Detect which cell encompasses the target text, then output its [X, Y] center coordinate. 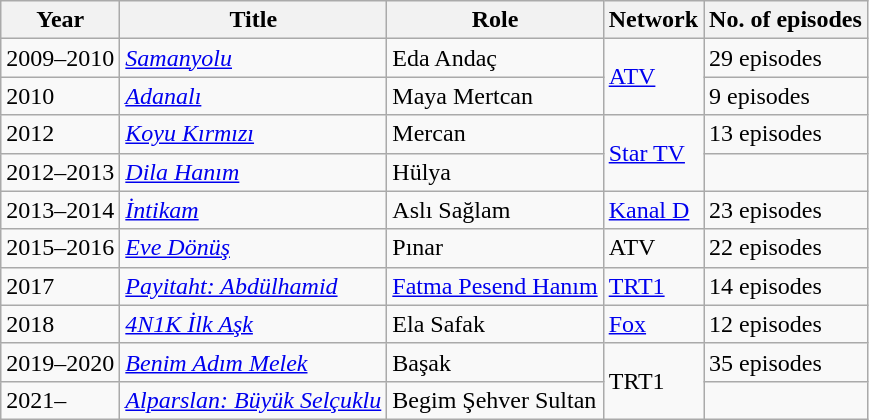
Koyu Kırmızı [254, 134]
Title [254, 20]
2019–2020 [60, 362]
13 episodes [786, 134]
Aslı Sağlam [495, 210]
Payitaht: Abdülhamid [254, 286]
4N1K İlk Aşk [254, 324]
Eve Dönüş [254, 248]
2012–2013 [60, 172]
2010 [60, 96]
2017 [60, 286]
Fatma Pesend Hanım [495, 286]
Adanalı [254, 96]
Dila Hanım [254, 172]
12 episodes [786, 324]
Star TV [653, 153]
2021– [60, 400]
Begim Şehver Sultan [495, 400]
23 episodes [786, 210]
2009–2010 [60, 58]
22 episodes [786, 248]
29 episodes [786, 58]
Network [653, 20]
Alparslan: Büyük Selçuklu [254, 400]
Kanal D [653, 210]
35 episodes [786, 362]
9 episodes [786, 96]
2012 [60, 134]
Ela Safak [495, 324]
2013–2014 [60, 210]
14 episodes [786, 286]
No. of episodes [786, 20]
Hülya [495, 172]
Year [60, 20]
Samanyolu [254, 58]
Mercan [495, 134]
İntikam [254, 210]
Benim Adım Melek [254, 362]
Fox [653, 324]
Başak [495, 362]
Role [495, 20]
Maya Mertcan [495, 96]
Eda Andaç [495, 58]
2018 [60, 324]
Pınar [495, 248]
2015–2016 [60, 248]
